Output the (X, Y) coordinate of the center of the cell containing the given text.  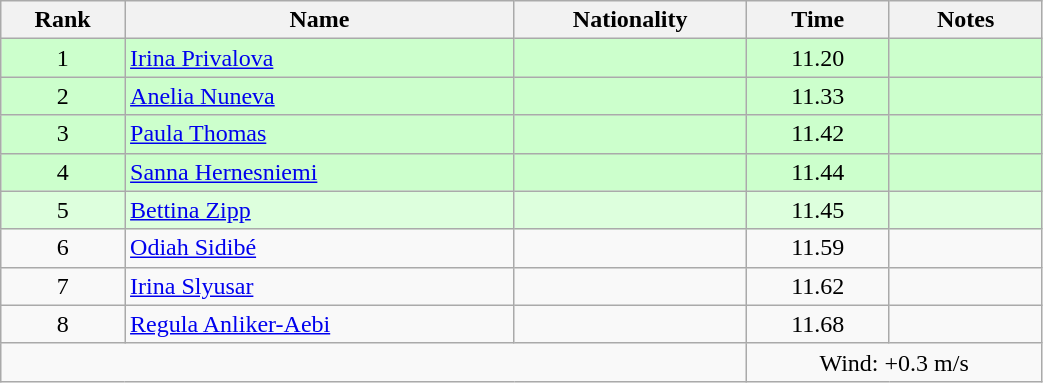
Rank (63, 20)
Sanna Hernesniemi (320, 172)
Bettina Zipp (320, 210)
8 (63, 324)
Regula Anliker-Aebi (320, 324)
3 (63, 134)
1 (63, 58)
2 (63, 96)
Anelia Nuneva (320, 96)
11.20 (818, 58)
11.59 (818, 248)
11.45 (818, 210)
11.42 (818, 134)
7 (63, 286)
Irina Privalova (320, 58)
Time (818, 20)
11.44 (818, 172)
6 (63, 248)
Name (320, 20)
Odiah Sidibé (320, 248)
11.62 (818, 286)
11.68 (818, 324)
11.33 (818, 96)
Notes (966, 20)
5 (63, 210)
Wind: +0.3 m/s (894, 362)
Nationality (630, 20)
4 (63, 172)
Paula Thomas (320, 134)
Irina Slyusar (320, 286)
